Identify which cell holds the provided text, then report its [x, y] central coordinate. 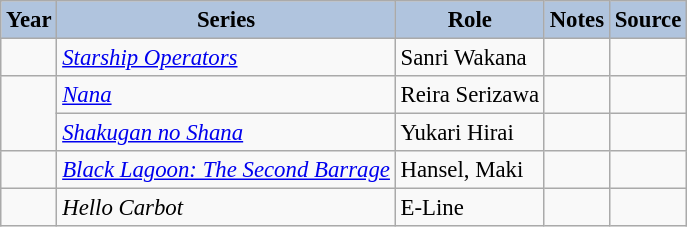
Notes [576, 20]
Sanri Wakana [470, 58]
E-Line [470, 208]
Black Lagoon: The Second Barrage [226, 170]
Reira Serizawa [470, 95]
Yukari Hirai [470, 133]
Role [470, 20]
Starship Operators [226, 58]
Source [648, 20]
Hansel, Maki [470, 170]
Hello Carbot [226, 208]
Nana [226, 95]
Series [226, 20]
Shakugan no Shana [226, 133]
Year [29, 20]
